Scan for the cell matching the given text and deliver its (X, Y) coordinate at center. 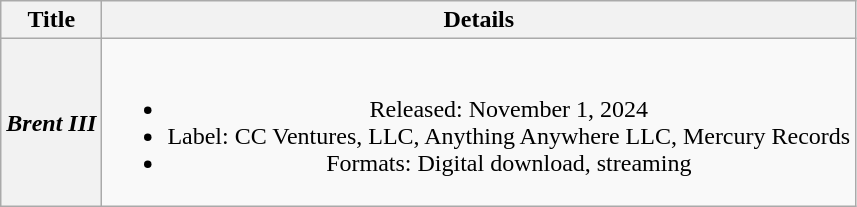
Details (479, 20)
Title (52, 20)
Released: November 1, 2024Label: CC Ventures, LLC, Anything Anywhere LLC, Mercury RecordsFormats: Digital download, streaming (479, 122)
Brent III (52, 122)
